Determine the [X, Y] coordinate at the center of the cell enclosing the given text.  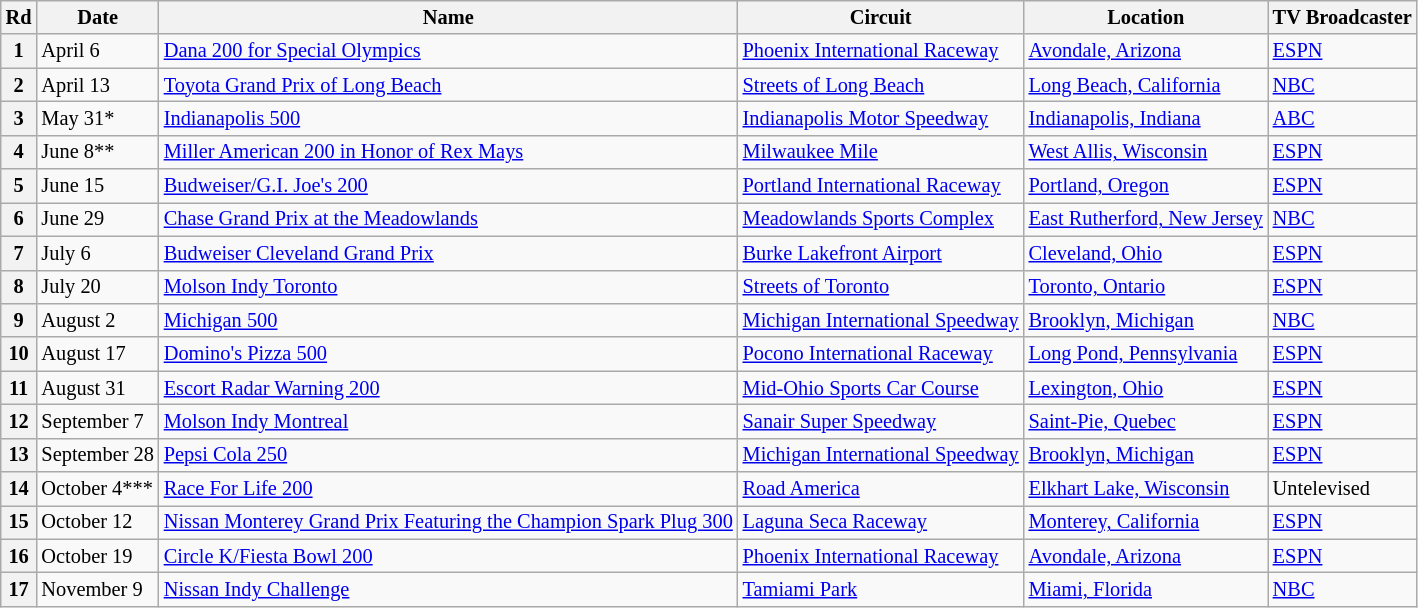
October 12 [97, 522]
Race For Life 200 [448, 489]
September 28 [97, 455]
Tamiami Park [881, 589]
April 13 [97, 85]
Toronto, Ontario [1146, 287]
Road America [881, 489]
Budweiser/G.I. Joe's 200 [448, 186]
Streets of Long Beach [881, 85]
Long Beach, California [1146, 85]
9 [19, 320]
August 31 [97, 388]
Molson Indy Montreal [448, 421]
Indianapolis Motor Speedway [881, 118]
Elkhart Lake, Wisconsin [1146, 489]
TV Broadcaster [1342, 17]
Circuit [881, 17]
Mid-Ohio Sports Car Course [881, 388]
Indianapolis 500 [448, 118]
Lexington, Ohio [1146, 388]
8 [19, 287]
June 15 [97, 186]
Dana 200 for Special Olympics [448, 51]
ABC [1342, 118]
17 [19, 589]
July 20 [97, 287]
Circle K/Fiesta Bowl 200 [448, 556]
12 [19, 421]
6 [19, 219]
East Rutherford, New Jersey [1146, 219]
Miami, Florida [1146, 589]
Nissan Indy Challenge [448, 589]
October 19 [97, 556]
Date [97, 17]
Streets of Toronto [881, 287]
November 9 [97, 589]
Location [1146, 17]
Burke Lakefront Airport [881, 253]
11 [19, 388]
Meadowlands Sports Complex [881, 219]
June 8** [97, 152]
10 [19, 354]
Portland International Raceway [881, 186]
August 17 [97, 354]
October 4*** [97, 489]
Pocono International Raceway [881, 354]
2 [19, 85]
16 [19, 556]
Sanair Super Speedway [881, 421]
Monterey, California [1146, 522]
Name [448, 17]
Miller American 200 in Honor of Rex Mays [448, 152]
Budweiser Cleveland Grand Prix [448, 253]
Chase Grand Prix at the Meadowlands [448, 219]
13 [19, 455]
Cleveland, Ohio [1146, 253]
Nissan Monterey Grand Prix Featuring the Champion Spark Plug 300 [448, 522]
July 6 [97, 253]
Portland, Oregon [1146, 186]
Milwaukee Mile [881, 152]
June 29 [97, 219]
5 [19, 186]
Indianapolis, Indiana [1146, 118]
Rd [19, 17]
May 31* [97, 118]
15 [19, 522]
Pepsi Cola 250 [448, 455]
14 [19, 489]
Domino's Pizza 500 [448, 354]
Molson Indy Toronto [448, 287]
Laguna Seca Raceway [881, 522]
West Allis, Wisconsin [1146, 152]
Untelevised [1342, 489]
4 [19, 152]
Saint-Pie, Quebec [1146, 421]
September 7 [97, 421]
1 [19, 51]
Michigan 500 [448, 320]
Long Pond, Pennsylvania [1146, 354]
3 [19, 118]
7 [19, 253]
August 2 [97, 320]
Escort Radar Warning 200 [448, 388]
April 6 [97, 51]
Toyota Grand Prix of Long Beach [448, 85]
